From the cell containing the given text, extract its center point as (x, y) coordinate. 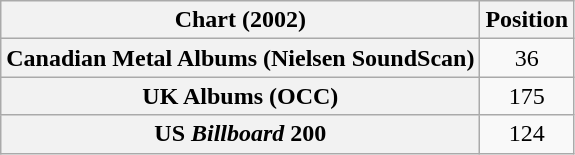
Position (527, 20)
124 (527, 134)
36 (527, 58)
Canadian Metal Albums (Nielsen SoundScan) (240, 58)
UK Albums (OCC) (240, 96)
175 (527, 96)
US Billboard 200 (240, 134)
Chart (2002) (240, 20)
